Capture the cell that displays the provided text and extract its [x, y] central coordinate. 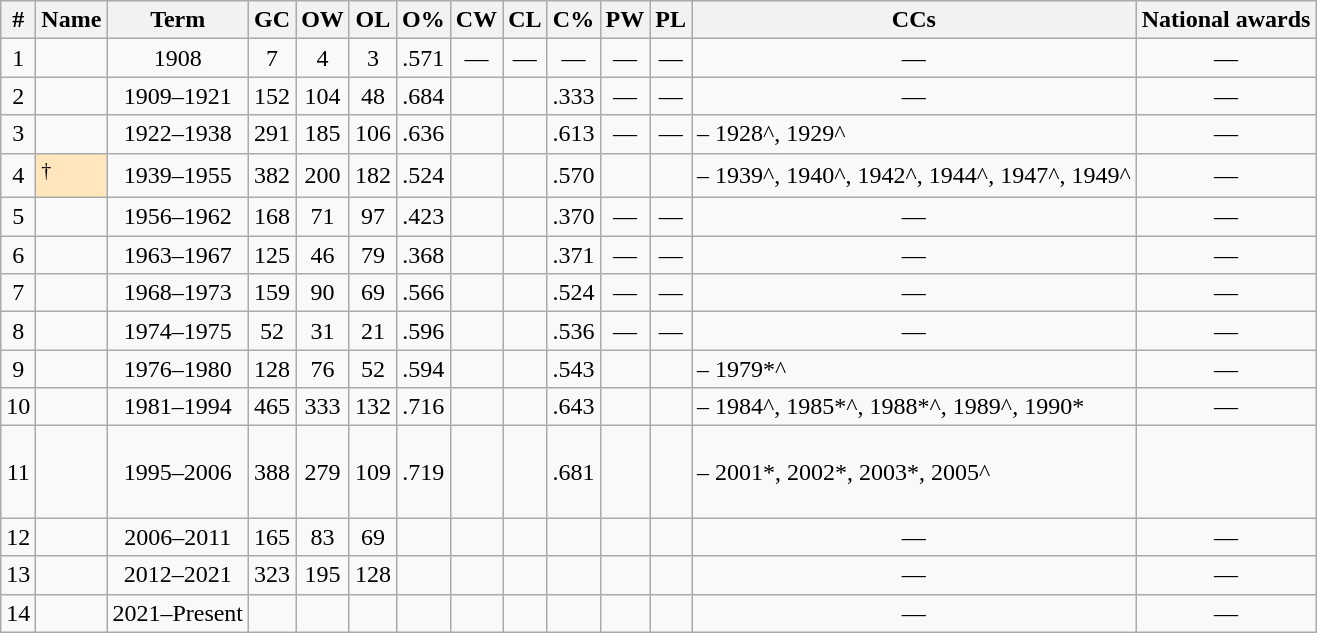
.594 [423, 369]
48 [372, 96]
1 [18, 58]
388 [272, 472]
PL [671, 20]
21 [372, 331]
185 [323, 134]
152 [272, 96]
GC [272, 20]
382 [272, 176]
1939–1955 [178, 176]
– 1979*^ [914, 369]
1908 [178, 58]
79 [372, 255]
106 [372, 134]
CCs [914, 20]
104 [323, 96]
Term [178, 20]
2006–2011 [178, 537]
465 [272, 407]
6 [18, 255]
291 [272, 134]
323 [272, 575]
CW [476, 20]
.684 [423, 96]
.681 [574, 472]
83 [323, 537]
.536 [574, 331]
90 [323, 293]
182 [372, 176]
O% [423, 20]
1981–1994 [178, 407]
132 [372, 407]
National awards [1226, 20]
OW [323, 20]
.566 [423, 293]
.423 [423, 217]
CL [525, 20]
2021–Present [178, 613]
.333 [574, 96]
# [18, 20]
.570 [574, 176]
.716 [423, 407]
31 [323, 331]
– 1928^, 1929^ [914, 134]
.636 [423, 134]
71 [323, 217]
9 [18, 369]
2012–2021 [178, 575]
14 [18, 613]
195 [323, 575]
.571 [423, 58]
.368 [423, 255]
76 [323, 369]
.719 [423, 472]
– 2001*, 2002*, 2003*, 2005^ [914, 472]
200 [323, 176]
.370 [574, 217]
1976–1980 [178, 369]
279 [323, 472]
– 1939^, 1940^, 1942^, 1944^, 1947^, 1949^ [914, 176]
1974–1975 [178, 331]
OL [372, 20]
109 [372, 472]
168 [272, 217]
1956–1962 [178, 217]
.613 [574, 134]
8 [18, 331]
159 [272, 293]
11 [18, 472]
1995–2006 [178, 472]
.596 [423, 331]
C% [574, 20]
1922–1938 [178, 134]
125 [272, 255]
13 [18, 575]
Name [72, 20]
333 [323, 407]
46 [323, 255]
2 [18, 96]
97 [372, 217]
– 1984^, 1985*^, 1988*^, 1989^, 1990* [914, 407]
.543 [574, 369]
† [72, 176]
10 [18, 407]
1968–1973 [178, 293]
165 [272, 537]
1909–1921 [178, 96]
.643 [574, 407]
12 [18, 537]
5 [18, 217]
1963–1967 [178, 255]
.371 [574, 255]
PW [625, 20]
